Provide the [x, y] coordinate of the cell's center where the given text is located.  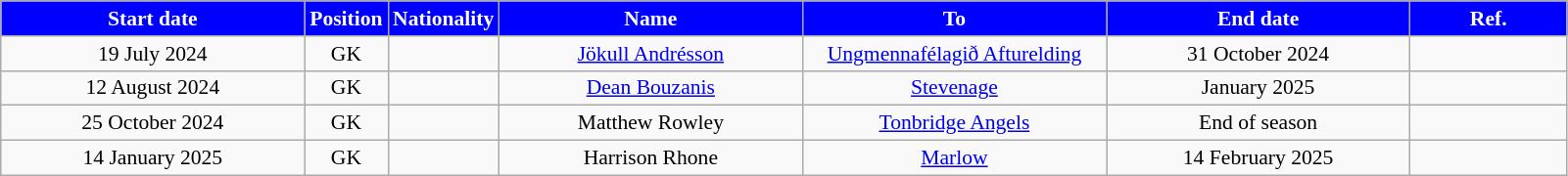
Position [347, 19]
Jökull Andrésson [650, 54]
Nationality [443, 19]
Matthew Rowley [650, 123]
Stevenage [954, 88]
25 October 2024 [153, 123]
31 October 2024 [1259, 54]
14 January 2025 [153, 158]
To [954, 19]
Tonbridge Angels [954, 123]
Start date [153, 19]
Harrison Rhone [650, 158]
Dean Bouzanis [650, 88]
19 July 2024 [153, 54]
End date [1259, 19]
End of season [1259, 123]
January 2025 [1259, 88]
Name [650, 19]
Marlow [954, 158]
Ungmennafélagið Afturelding [954, 54]
Ref. [1489, 19]
12 August 2024 [153, 88]
14 February 2025 [1259, 158]
